Identify which cell holds the provided text, then report its (x, y) central coordinate. 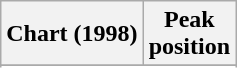
Peakposition (189, 34)
Chart (1998) (72, 34)
